Provide the [x, y] coordinate of the cell's center where the given text is located.  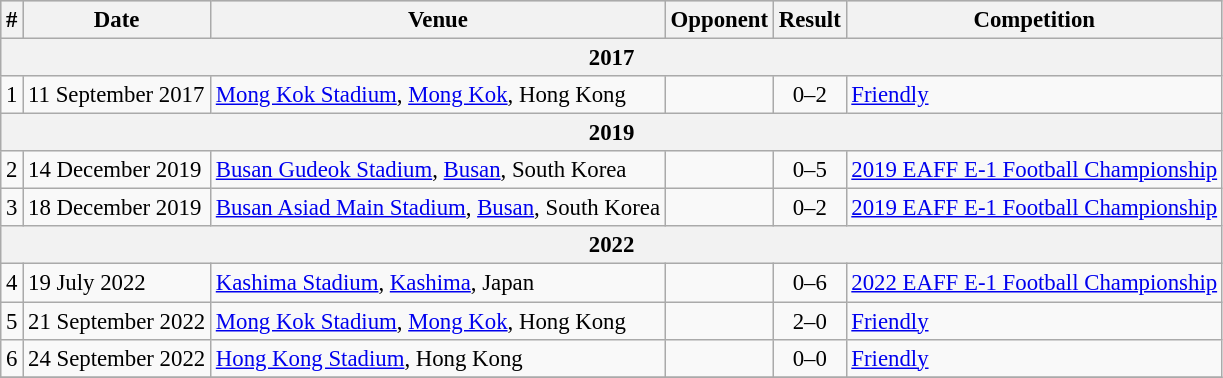
2022 EAFF E-1 Football Championship [1034, 283]
Competition [1034, 20]
5 [12, 321]
19 July 2022 [117, 283]
11 September 2017 [117, 95]
Date [117, 20]
2022 [612, 245]
0–5 [810, 170]
Kashima Stadium, Kashima, Japan [438, 283]
Venue [438, 20]
2017 [612, 58]
2019 [612, 133]
Busan Gudeok Stadium, Busan, South Korea [438, 170]
2–0 [810, 321]
2 [12, 170]
0–0 [810, 358]
3 [12, 208]
Hong Kong Stadium, Hong Kong [438, 358]
18 December 2019 [117, 208]
21 September 2022 [117, 321]
1 [12, 95]
0–6 [810, 283]
Result [810, 20]
4 [12, 283]
6 [12, 358]
Opponent [719, 20]
14 December 2019 [117, 170]
24 September 2022 [117, 358]
Busan Asiad Main Stadium, Busan, South Korea [438, 208]
# [12, 20]
